From the cell containing the given text, extract its center point as (x, y) coordinate. 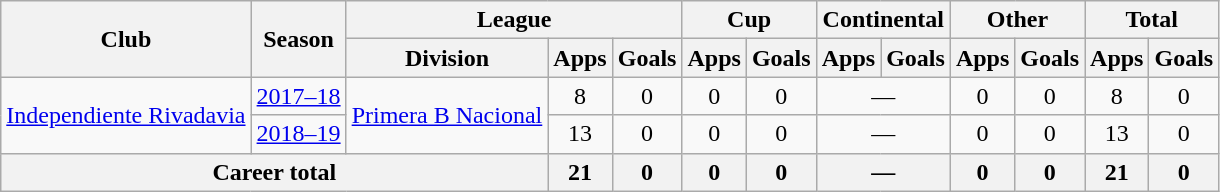
Other (1017, 20)
Total (1152, 20)
Career total (274, 172)
2018–19 (298, 134)
Primera B Nacional (447, 115)
2017–18 (298, 96)
Season (298, 39)
League (514, 20)
Continental (883, 20)
Club (126, 39)
Cup (749, 20)
Independiente Rivadavia (126, 115)
Division (447, 58)
